Identify which cell holds the provided text, then report its [X, Y] central coordinate. 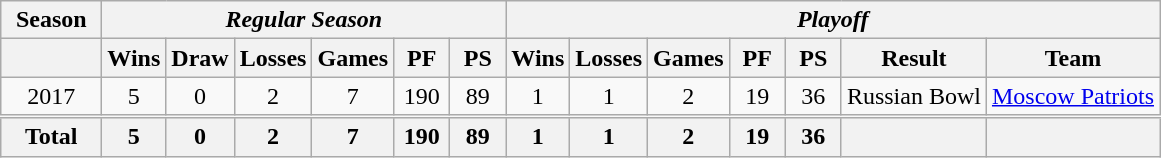
Team [1072, 58]
Draw [200, 58]
Moscow Patriots [1072, 97]
Season [52, 20]
Playoff [833, 20]
Result [914, 58]
Total [52, 136]
2017 [52, 97]
Russian Bowl [914, 97]
Regular Season [304, 20]
